Find where the given text appears and provide that cell's center as (x, y) coordinate. 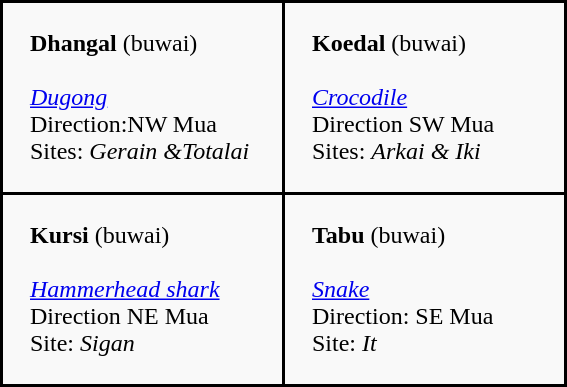
Dhangal (buwai)Dugong Direction:NW Mua Sites: Gerain &Totalai (143, 98)
Kursi (buwai)Hammerhead shark Direction NE Mua Site: Sigan (143, 290)
Koedal (buwai)Crocodile Direction SW Mua Sites: Arkai & Iki (425, 98)
Tabu (buwai)Snake Direction: SE Mua Site: It (425, 290)
